Scan for the cell matching the given text and deliver its (X, Y) coordinate at center. 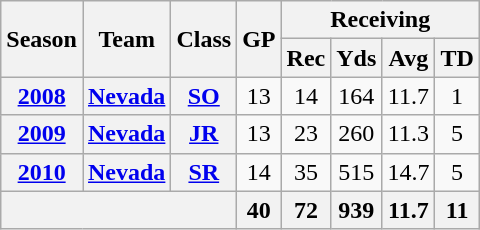
Rec (306, 58)
11.3 (408, 134)
SO (204, 96)
14.7 (408, 172)
72 (306, 210)
Yds (356, 58)
35 (306, 172)
515 (356, 172)
Class (204, 39)
260 (356, 134)
40 (259, 210)
2009 (42, 134)
TD (457, 58)
SR (204, 172)
Season (42, 39)
23 (306, 134)
Team (126, 39)
Avg (408, 58)
Receiving (380, 20)
2008 (42, 96)
1 (457, 96)
164 (356, 96)
GP (259, 39)
11 (457, 210)
939 (356, 210)
JR (204, 134)
2010 (42, 172)
